Extract the [X, Y] coordinate from the center of the cell holding the provided text.  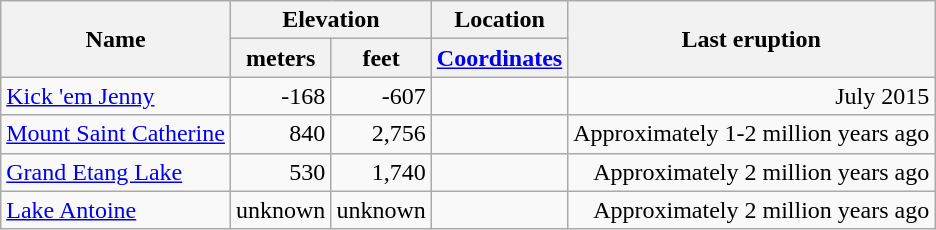
840 [280, 134]
2,756 [381, 134]
1,740 [381, 172]
Last eruption [752, 39]
530 [280, 172]
Location [499, 20]
meters [280, 58]
feet [381, 58]
July 2015 [752, 96]
Approximately 1-2 million years ago [752, 134]
Coordinates [499, 58]
Kick 'em Jenny [116, 96]
-168 [280, 96]
Name [116, 39]
Lake Antoine [116, 210]
-607 [381, 96]
Mount Saint Catherine [116, 134]
Elevation [330, 20]
Grand Etang Lake [116, 172]
